For the text-containing cell, return its midpoint in [X, Y] coordinate format. 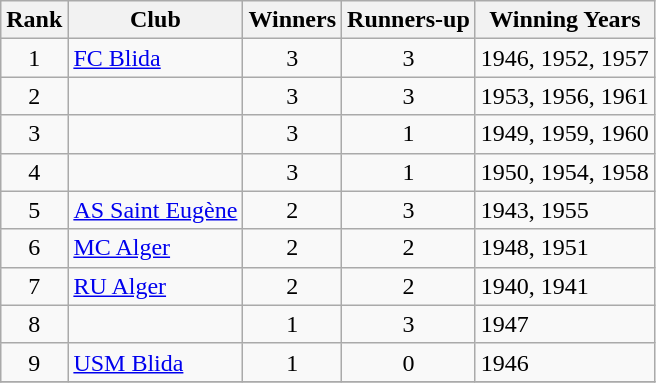
8 [34, 324]
1940, 1941 [564, 286]
MC Alger [156, 248]
Winners [292, 20]
1947 [564, 324]
USM Blida [156, 362]
FC Blida [156, 58]
4 [34, 172]
1946, 1952, 1957 [564, 58]
7 [34, 286]
0 [409, 362]
1943, 1955 [564, 210]
RU Alger [156, 286]
Winning Years [564, 20]
1949, 1959, 1960 [564, 134]
Rank [34, 20]
Runners-up [409, 20]
AS Saint Eugène [156, 210]
5 [34, 210]
1953, 1956, 1961 [564, 96]
6 [34, 248]
Club [156, 20]
9 [34, 362]
1950, 1954, 1958 [564, 172]
1948, 1951 [564, 248]
1946 [564, 362]
